Capture the cell that displays the provided text and extract its [x, y] central coordinate. 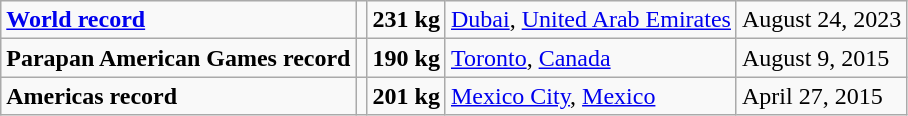
Dubai, United Arab Emirates [590, 20]
Americas record [178, 96]
231 kg [406, 20]
August 9, 2015 [821, 58]
Mexico City, Mexico [590, 96]
World record [178, 20]
Toronto, Canada [590, 58]
August 24, 2023 [821, 20]
190 kg [406, 58]
April 27, 2015 [821, 96]
Parapan American Games record [178, 58]
201 kg [406, 96]
